Return the [X, Y] coordinate for the center point of the cell that contains the specified text.  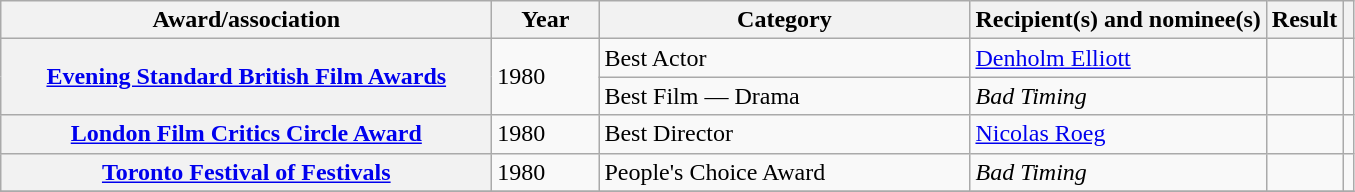
Award/association [246, 20]
People's Choice Award [784, 172]
Nicolas Roeg [1118, 134]
Year [546, 20]
London Film Critics Circle Award [246, 134]
Best Film — Drama [784, 96]
Result [1304, 20]
Evening Standard British Film Awards [246, 77]
Best Actor [784, 58]
Best Director [784, 134]
Denholm Elliott [1118, 58]
Toronto Festival of Festivals [246, 172]
Category [784, 20]
Recipient(s) and nominee(s) [1118, 20]
